Capture the cell that displays the provided text and extract its [x, y] central coordinate. 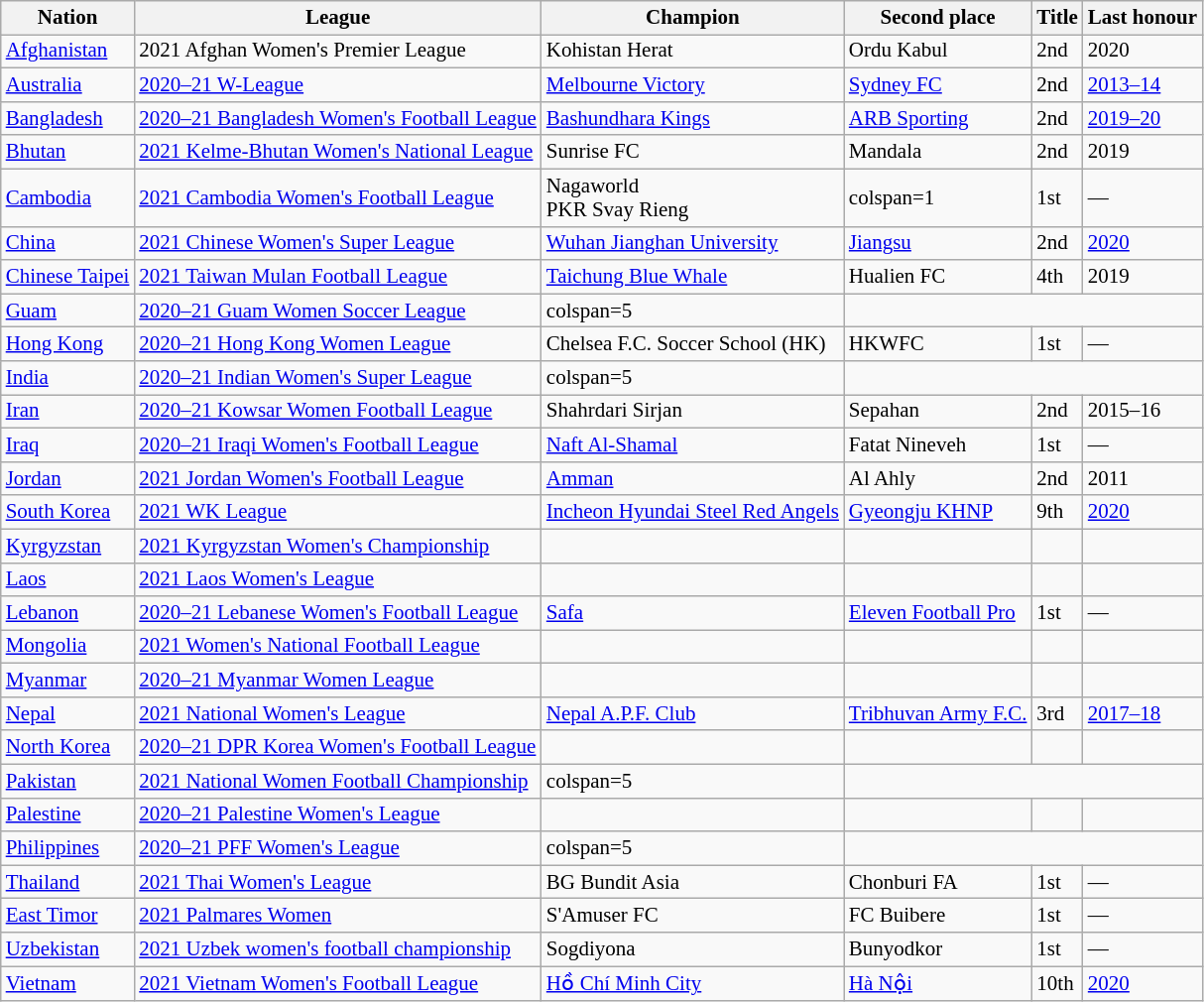
Naft Al-Shamal [692, 444]
Iran [67, 412]
Thailand [67, 882]
Hồ Chí Minh City [692, 984]
Incheon Hyundai Steel Red Angels [692, 512]
Myanmar [67, 681]
League [337, 18]
Bangladesh [67, 118]
Australia [67, 85]
2020–21 Indian Women's Super League [337, 378]
Chelsea F.C. Soccer School (HK) [692, 344]
Mandala [938, 152]
Hà Nội [938, 984]
Chinese Taipei [67, 277]
Sydney FC [938, 85]
2020–21 W-League [337, 85]
Fatat Nineveh [938, 444]
2020–21 DPR Korea Women's Football League [337, 747]
2017–18 [1143, 714]
East Timor [67, 916]
Safa [692, 613]
Iraq [67, 444]
Kyrgyzstan [67, 546]
Jiangsu [938, 243]
Bhutan [67, 152]
2021 National Women's League [337, 714]
Melbourne Victory [692, 85]
2021 Chinese Women's Super League [337, 243]
2020–21 Hong Kong Women League [337, 344]
2015–16 [1143, 412]
Palestine [67, 814]
2021 WK League [337, 512]
S'Amuser FC [692, 916]
Ordu Kabul [938, 52]
Sunrise FC [692, 152]
Hualien FC [938, 277]
HKWFC [938, 344]
Bunyodkor [938, 949]
Nepal [67, 714]
Bashundhara Kings [692, 118]
2020–21 Lebanese Women's Football League [337, 613]
2021 Laos Women's League [337, 579]
2020–21 Palestine Women's League [337, 814]
South Korea [67, 512]
Nepal A.P.F. Club [692, 714]
Gyeongju KHNP [938, 512]
2021 Thai Women's League [337, 882]
2019–20 [1143, 118]
Shahrdari Sirjan [692, 412]
Afghanistan [67, 52]
Sogdiyona [692, 949]
2021 National Women Football Championship [337, 781]
2011 [1143, 478]
China [67, 243]
2021 Taiwan Mulan Football League [337, 277]
2020–21 Guam Women Soccer League [337, 311]
2021 Cambodia Women's Football League [337, 197]
2020–21 PFF Women's League [337, 848]
2021 Kyrgyzstan Women's Championship [337, 546]
2021 Palmares Women [337, 916]
2021 Jordan Women's Football League [337, 478]
Title [1057, 18]
Sepahan [938, 412]
2021 Women's National Football League [337, 647]
ARB Sporting [938, 118]
Philippines [67, 848]
Second place [938, 18]
NagaworldPKR Svay Rieng [692, 197]
2021 Vietnam Women's Football League [337, 984]
Tribhuvan Army F.C. [938, 714]
FC Buibere [938, 916]
2020–21 Iraqi Women's Football League [337, 444]
Champion [692, 18]
North Korea [67, 747]
4th [1057, 277]
Vietnam [67, 984]
colspan=1 [938, 197]
Hong Kong [67, 344]
Last honour [1143, 18]
Guam [67, 311]
3rd [1057, 714]
2021 Afghan Women's Premier League [337, 52]
Taichung Blue Whale [692, 277]
Uzbekistan [67, 949]
9th [1057, 512]
Mongolia [67, 647]
Eleven Football Pro [938, 613]
Nation [67, 18]
Kohistan Herat [692, 52]
Pakistan [67, 781]
10th [1057, 984]
2020–21 Myanmar Women League [337, 681]
India [67, 378]
Amman [692, 478]
BG Bundit Asia [692, 882]
Cambodia [67, 197]
Chonburi FA [938, 882]
Lebanon [67, 613]
2013–14 [1143, 85]
2021 Uzbek women's football championship [337, 949]
Wuhan Jianghan University [692, 243]
2020–21 Kowsar Women Football League [337, 412]
Jordan [67, 478]
2020–21 Bangladesh Women's Football League [337, 118]
Laos [67, 579]
Al Ahly [938, 478]
2021 Kelme-Bhutan Women's National League [337, 152]
